Locate the cell with the specified text and output its (x, y) center coordinate. 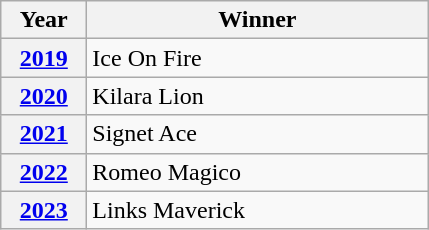
Kilara Lion (258, 96)
Ice On Fire (258, 58)
2023 (44, 210)
2020 (44, 96)
Romeo Magico (258, 172)
Signet Ace (258, 134)
Links Maverick (258, 210)
2021 (44, 134)
2022 (44, 172)
Winner (258, 20)
Year (44, 20)
2019 (44, 58)
